For the text-containing cell, return its midpoint in [x, y] coordinate format. 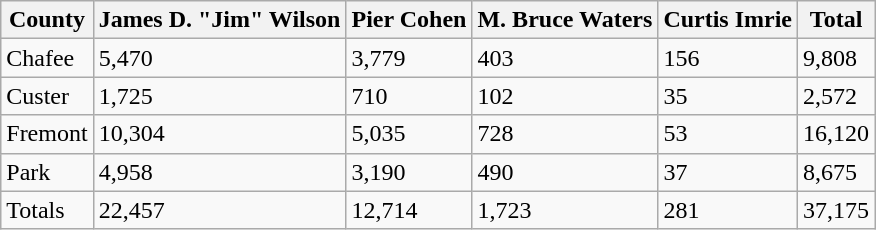
Pier Cohen [409, 20]
Park [47, 172]
Chafee [47, 58]
Fremont [47, 134]
1,723 [565, 210]
2,572 [836, 96]
37 [728, 172]
710 [409, 96]
1,725 [220, 96]
35 [728, 96]
M. Bruce Waters [565, 20]
12,714 [409, 210]
102 [565, 96]
490 [565, 172]
37,175 [836, 210]
10,304 [220, 134]
5,035 [409, 134]
9,808 [836, 58]
8,675 [836, 172]
281 [728, 210]
4,958 [220, 172]
Totals [47, 210]
3,779 [409, 58]
Curtis Imrie [728, 20]
Custer [47, 96]
16,120 [836, 134]
53 [728, 134]
5,470 [220, 58]
403 [565, 58]
728 [565, 134]
County [47, 20]
156 [728, 58]
3,190 [409, 172]
James D. "Jim" Wilson [220, 20]
Total [836, 20]
22,457 [220, 210]
